Determine the (X, Y) coordinate at the center of the cell enclosing the given text.  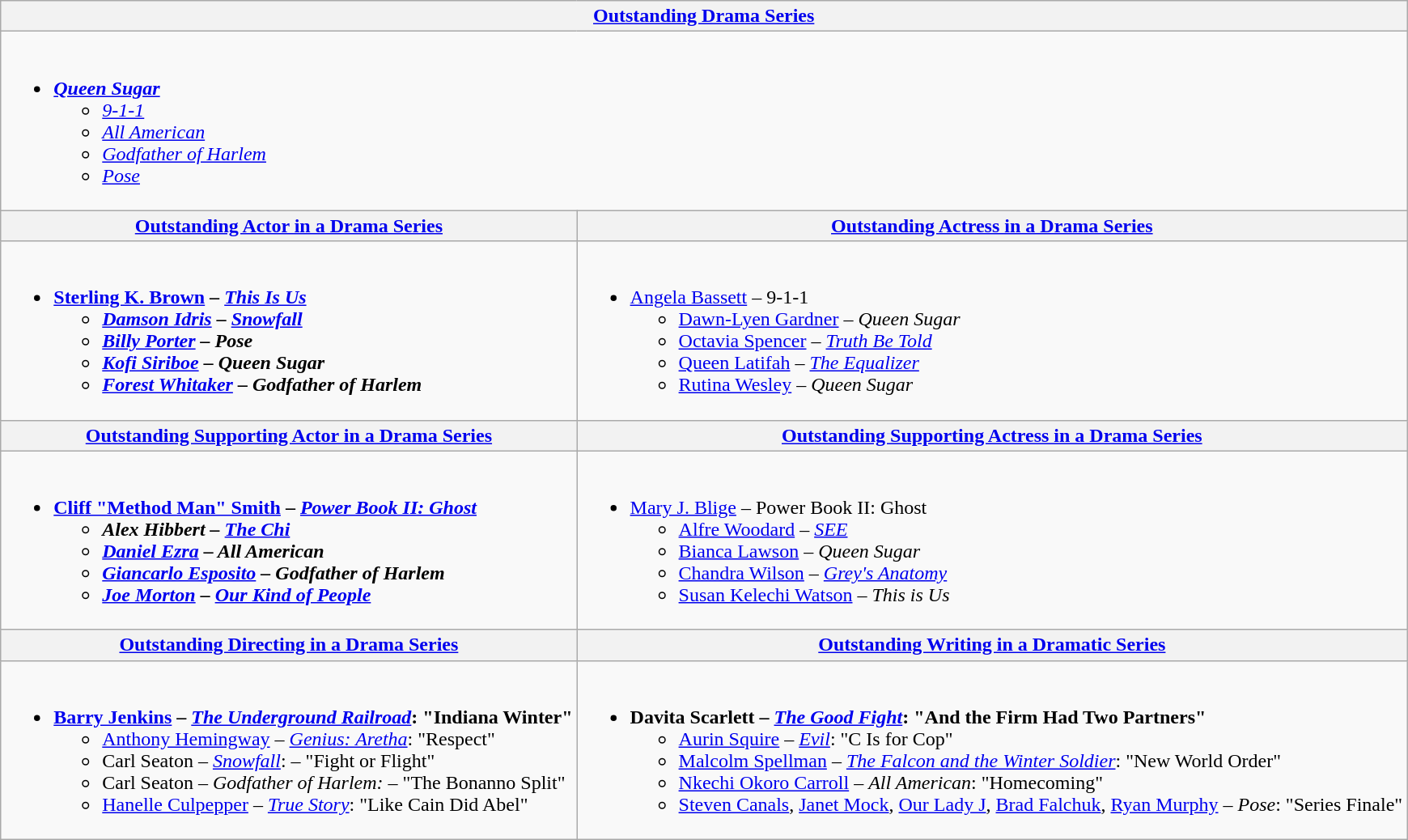
Sterling K. Brown – This Is UsDamson Idris – SnowfallBilly Porter – PoseKofi Siriboe – Queen SugarForest Whitaker – Godfather of Harlem (289, 330)
Outstanding Drama Series (704, 16)
Angela Bassett – 9-1-1Dawn-Lyen Gardner – Queen SugarOctavia Spencer – Truth Be ToldQueen Latifah – The EqualizerRutina Wesley – Queen Sugar (992, 330)
Mary J. Blige – Power Book II: GhostAlfre Woodard – SEEBianca Lawson – Queen SugarChandra Wilson – Grey's AnatomySusan Kelechi Watson – This is Us (992, 541)
Outstanding Supporting Actor in a Drama Series (289, 435)
Queen Sugar9-1-1All AmericanGodfather of HarlemPose (704, 121)
Outstanding Writing in a Dramatic Series (992, 645)
Outstanding Directing in a Drama Series (289, 645)
Outstanding Supporting Actress in a Drama Series (992, 435)
Outstanding Actress in a Drama Series (992, 226)
Outstanding Actor in a Drama Series (289, 226)
